Capture the cell that displays the provided text and extract its [x, y] central coordinate. 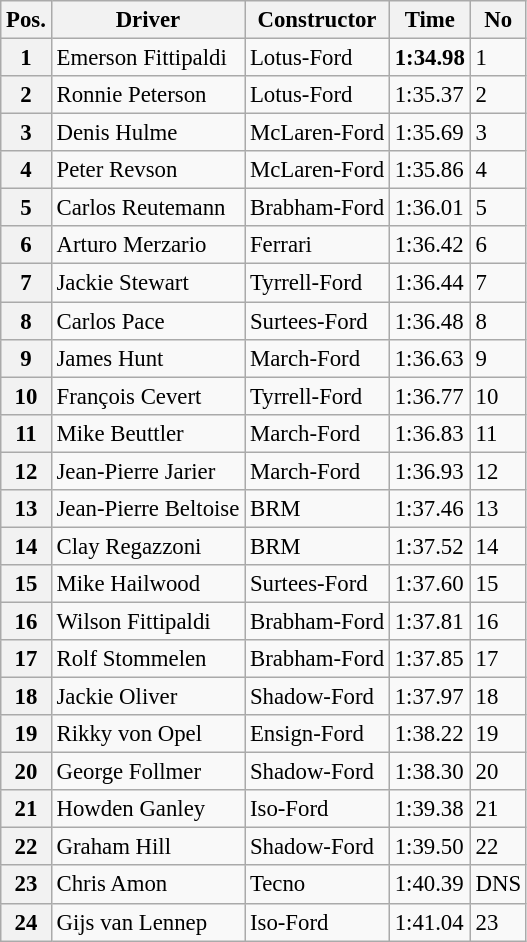
1:36.63 [430, 358]
Clay Regazzoni [148, 546]
Mike Hailwood [148, 584]
1:36.44 [430, 283]
1:36.01 [430, 208]
Mike Beuttler [148, 433]
1:37.52 [430, 546]
24 [26, 922]
Howden Ganley [148, 809]
1:35.86 [430, 170]
Ensign-Ford [318, 734]
1:38.30 [430, 772]
1:34.98 [430, 58]
Carlos Pace [148, 321]
1:36.93 [430, 471]
Chris Amon [148, 885]
No [498, 20]
Ferrari [318, 245]
Arturo Merzario [148, 245]
George Follmer [148, 772]
Rikky von Opel [148, 734]
1:36.77 [430, 396]
1:36.48 [430, 321]
1:40.39 [430, 885]
Ronnie Peterson [148, 95]
1:37.85 [430, 659]
1:36.83 [430, 433]
James Hunt [148, 358]
1:39.50 [430, 847]
Emerson Fittipaldi [148, 58]
1:37.46 [430, 509]
Constructor [318, 20]
1:35.69 [430, 133]
Peter Revson [148, 170]
1:36.42 [430, 245]
Jackie Oliver [148, 697]
1:39.38 [430, 809]
DNS [498, 885]
Jean-Pierre Beltoise [148, 509]
Pos. [26, 20]
Wilson Fittipaldi [148, 621]
Jackie Stewart [148, 283]
1:37.97 [430, 697]
Denis Hulme [148, 133]
1:38.22 [430, 734]
Carlos Reutemann [148, 208]
Rolf Stommelen [148, 659]
François Cevert [148, 396]
Gijs van Lennep [148, 922]
Driver [148, 20]
1:35.37 [430, 95]
Graham Hill [148, 847]
Jean-Pierre Jarier [148, 471]
Tecno [318, 885]
1:37.81 [430, 621]
1:37.60 [430, 584]
Time [430, 20]
1:41.04 [430, 922]
